Return [x, y] of the center of cell containing provided text 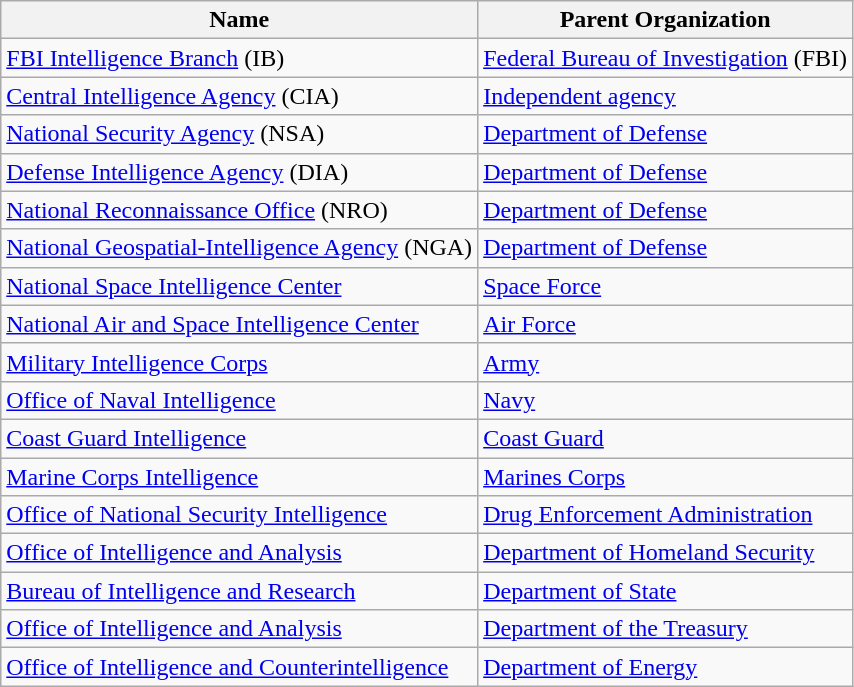
National Security Agency (NSA) [240, 134]
Defense Intelligence Agency (DIA) [240, 172]
Department of State [666, 591]
Air Force [666, 324]
Independent agency [666, 96]
Marines Corps [666, 477]
Department of Homeland Security [666, 553]
Military Intelligence Corps [240, 362]
National Geospatial-Intelligence Agency (NGA) [240, 248]
National Space Intelligence Center [240, 286]
Parent Organization [666, 20]
Drug Enforcement Administration [666, 515]
Navy [666, 400]
Department of the Treasury [666, 629]
Office of Naval Intelligence [240, 400]
Army [666, 362]
Coast Guard [666, 438]
Coast Guard Intelligence [240, 438]
Name [240, 20]
Office of Intelligence and Counterintelligence [240, 667]
Office of National Security Intelligence [240, 515]
Department of Energy [666, 667]
Central Intelligence Agency (CIA) [240, 96]
Federal Bureau of Investigation (FBI) [666, 58]
FBI Intelligence Branch (IB) [240, 58]
Bureau of Intelligence and Research [240, 591]
Marine Corps Intelligence [240, 477]
Space Force [666, 286]
National Air and Space Intelligence Center [240, 324]
National Reconnaissance Office (NRO) [240, 210]
